Scan for the cell matching the given text and deliver its [X, Y] coordinate at center. 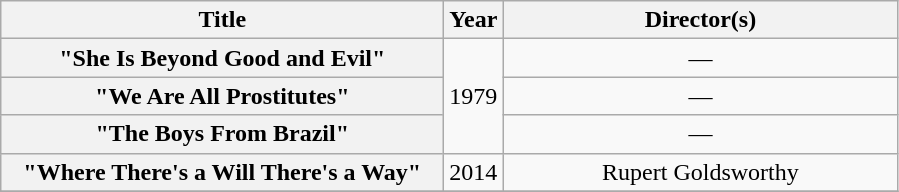
Director(s) [700, 20]
"We Are All Prostitutes" [222, 96]
1979 [474, 96]
"The Boys From Brazil" [222, 134]
Year [474, 20]
Title [222, 20]
Rupert Goldsworthy [700, 172]
2014 [474, 172]
"Where There's a Will There's a Way" [222, 172]
"She Is Beyond Good and Evil" [222, 58]
